Output the [X, Y] coordinate of the center of the cell containing the given text.  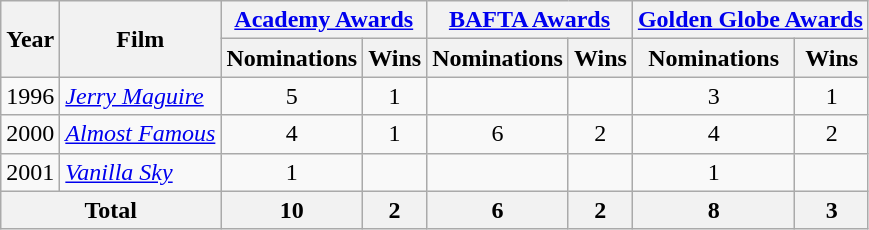
10 [292, 210]
Year [30, 39]
Vanilla Sky [140, 172]
Film [140, 39]
BAFTA Awards [530, 20]
Almost Famous [140, 134]
Jerry Maguire [140, 96]
2000 [30, 134]
Academy Awards [324, 20]
5 [292, 96]
2001 [30, 172]
Golden Globe Awards [750, 20]
Total [111, 210]
8 [714, 210]
1996 [30, 96]
